Detect which cell encompasses the target text, then output its (X, Y) center coordinate. 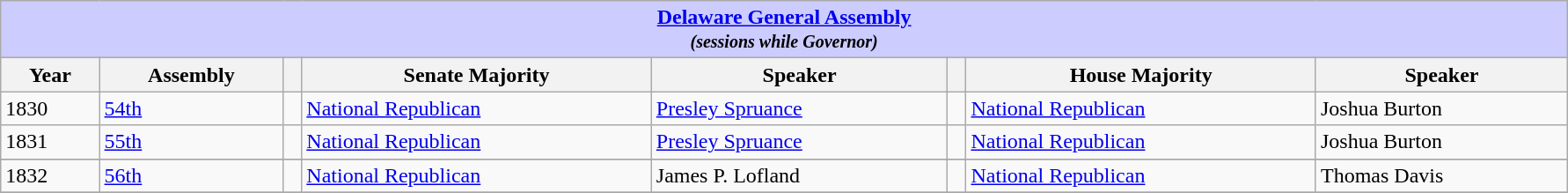
Senate Majority (477, 75)
56th (192, 175)
1832 (50, 175)
House Majority (1141, 75)
55th (192, 142)
Year (50, 75)
54th (192, 108)
Assembly (192, 75)
Thomas Davis (1441, 175)
1830 (50, 108)
Delaware General Assembly (sessions while Governor) (785, 30)
James P. Lofland (799, 175)
1831 (50, 142)
